Identify which cell holds the provided text, then report its (x, y) central coordinate. 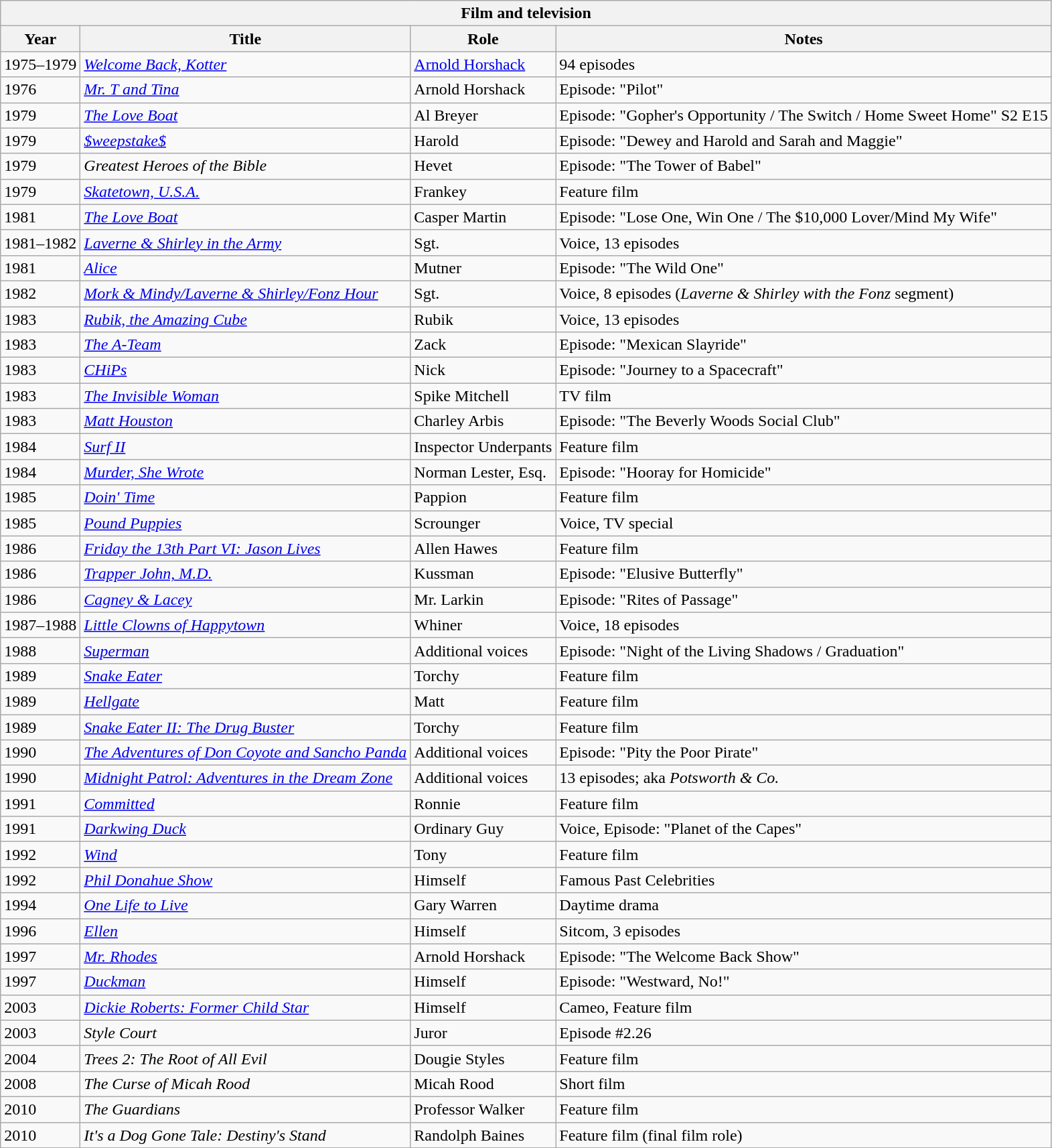
Norman Lester, Esq. (483, 472)
Pound Puppies (245, 523)
Style Court (245, 1033)
Episode: "The Tower of Babel" (804, 166)
Phil Donahue Show (245, 880)
1976 (40, 90)
Surf II (245, 447)
Allen Hawes (483, 549)
Notes (804, 39)
Murder, She Wrote (245, 472)
Mutner (483, 268)
The Guardians (245, 1109)
Greatest Heroes of the Bible (245, 166)
2008 (40, 1084)
Famous Past Celebrities (804, 880)
1996 (40, 931)
Superman (245, 650)
Episode: "Elusive Butterfly" (804, 574)
Episode: "The Beverly Woods Social Club" (804, 421)
Scrounger (483, 523)
$weepstake$ (245, 141)
Episode: "Hooray for Homicide" (804, 472)
Wind (245, 855)
Darkwing Duck (245, 829)
Episode: "Pilot" (804, 90)
Voice, TV special (804, 523)
Doin' Time (245, 498)
Welcome Back, Kotter (245, 64)
Year (40, 39)
Hevet (483, 166)
Episode: "Rites of Passage" (804, 599)
Committed (245, 804)
The Invisible Woman (245, 396)
Episode #2.26 (804, 1033)
Zack (483, 345)
Episode: "Dewey and Harold and Sarah and Maggie" (804, 141)
Mr. Rhodes (245, 956)
Matt (483, 701)
Episode: "Westward, No!" (804, 982)
1994 (40, 906)
Trapper John, M.D. (245, 574)
The A-Team (245, 345)
Mork & Mindy/Laverne & Shirley/Fonz Hour (245, 293)
It's a Dog Gone Tale: Destiny's Stand (245, 1135)
Casper Martin (483, 217)
1981–1982 (40, 242)
The Curse of Micah Rood (245, 1084)
2004 (40, 1058)
Gary Warren (483, 906)
1982 (40, 293)
Dougie Styles (483, 1058)
13 episodes; aka Potsworth & Co. (804, 778)
Episode: "The Wild One" (804, 268)
Film and television (526, 13)
Episode: "Journey to a Spacecraft" (804, 370)
Dickie Roberts: Former Child Star (245, 1007)
94 episodes (804, 64)
Matt Houston (245, 421)
Inspector Underpants (483, 447)
Randolph Baines (483, 1135)
Ellen (245, 931)
Alice (245, 268)
Whiner (483, 625)
Short film (804, 1084)
1988 (40, 650)
Frankey (483, 192)
Episode: "Lose One, Win One / The $10,000 Lover/Mind My Wife" (804, 217)
Nick (483, 370)
Pappion (483, 498)
Voice, 8 episodes (Laverne & Shirley with the Fonz segment) (804, 293)
Episode: "Pity the Poor Pirate" (804, 753)
Episode: "The Welcome Back Show" (804, 956)
Title (245, 39)
1975–1979 (40, 64)
Sitcom, 3 episodes (804, 931)
Rubik (483, 319)
1987–1988 (40, 625)
Kussman (483, 574)
Friday the 13th Part VI: Jason Lives (245, 549)
Al Breyer (483, 115)
Hellgate (245, 701)
One Life to Live (245, 906)
Juror (483, 1033)
Voice, Episode: "Planet of the Capes" (804, 829)
Daytime drama (804, 906)
Ordinary Guy (483, 829)
Episode: "Mexican Slayride" (804, 345)
Snake Eater (245, 676)
Mr. Larkin (483, 599)
Cagney & Lacey (245, 599)
TV film (804, 396)
The Adventures of Don Coyote and Sancho Panda (245, 753)
Charley Arbis (483, 421)
Episode: "Night of the Living Shadows / Graduation" (804, 650)
Harold (483, 141)
Micah Rood (483, 1084)
Little Clowns of Happytown (245, 625)
Cameo, Feature film (804, 1007)
Tony (483, 855)
Mr. T and Tina (245, 90)
Ronnie (483, 804)
Episode: "Gopher's Opportunity / The Switch / Home Sweet Home" S2 E15 (804, 115)
Midnight Patrol: Adventures in the Dream Zone (245, 778)
CHiPs (245, 370)
Laverne & Shirley in the Army (245, 242)
Skatetown, U.S.A. (245, 192)
Trees 2: The Root of All Evil (245, 1058)
Feature film (final film role) (804, 1135)
Duckman (245, 982)
Professor Walker (483, 1109)
Voice, 18 episodes (804, 625)
Role (483, 39)
Spike Mitchell (483, 396)
Snake Eater II: The Drug Buster (245, 727)
Rubik, the Amazing Cube (245, 319)
